Find where the given text appears and provide that cell's center as (x, y) coordinate. 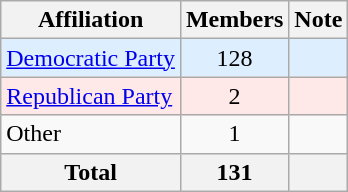
Democratic Party (91, 58)
Affiliation (91, 20)
128 (234, 58)
Total (91, 172)
2 (234, 96)
Republican Party (91, 96)
Other (91, 134)
131 (234, 172)
1 (234, 134)
Members (234, 20)
Note (318, 20)
